For the text-containing cell, return its midpoint in [X, Y] coordinate format. 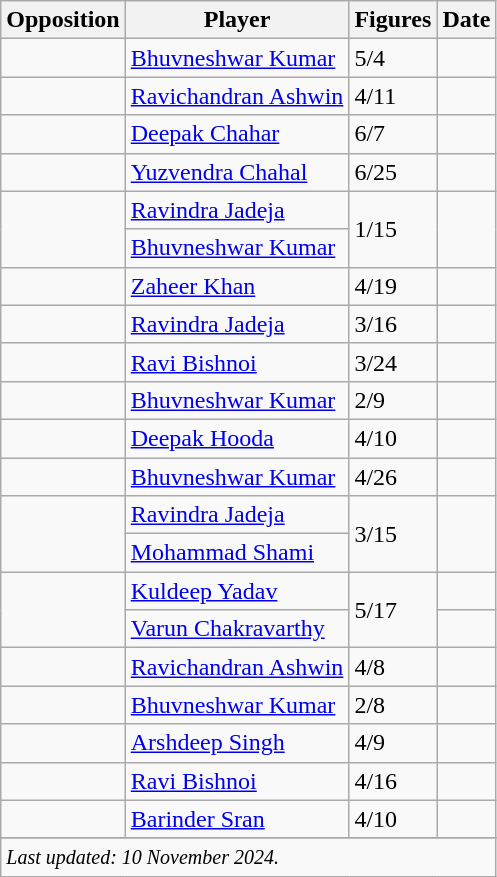
4/11 [393, 96]
4/8 [393, 667]
Mohammad Shami [237, 553]
3/16 [393, 324]
6/25 [393, 172]
Opposition [63, 20]
Last updated: 10 November 2024. [248, 857]
Zaheer Khan [237, 286]
Arshdeep Singh [237, 743]
Deepak Hooda [237, 438]
Barinder Sran [237, 819]
Varun Chakravarthy [237, 629]
4/26 [393, 477]
6/7 [393, 134]
Yuzvendra Chahal [237, 172]
Deepak Chahar [237, 134]
Figures [393, 20]
4/9 [393, 743]
5/17 [393, 610]
Kuldeep Yadav [237, 591]
Player [237, 20]
4/19 [393, 286]
5/4 [393, 58]
3/24 [393, 362]
2/8 [393, 705]
4/16 [393, 781]
3/15 [393, 534]
Date [466, 20]
1/15 [393, 229]
2/9 [393, 400]
